Pinpoint the cell where the given text exists, returning its [x, y] midpoint coordinate. 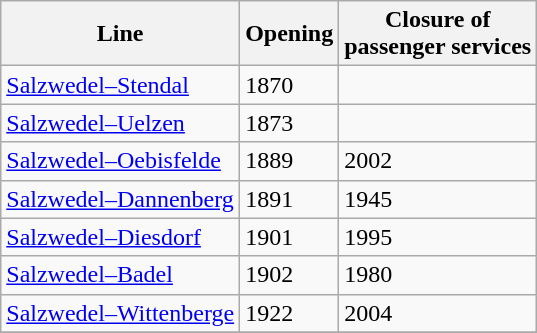
1901 [290, 237]
1995 [438, 237]
1870 [290, 85]
1889 [290, 161]
1902 [290, 275]
Salzwedel–Oebisfelde [120, 161]
Line [120, 34]
1922 [290, 313]
Closure of passenger services [438, 34]
1891 [290, 199]
Opening [290, 34]
Salzwedel–Stendal [120, 85]
1980 [438, 275]
Salzwedel–Badel [120, 275]
Salzwedel–Dannenberg [120, 199]
Salzwedel–Wittenberge [120, 313]
Salzwedel–Uelzen [120, 123]
2004 [438, 313]
1873 [290, 123]
Salzwedel–Diesdorf [120, 237]
2002 [438, 161]
1945 [438, 199]
